Capture the cell that displays the provided text and extract its [X, Y] central coordinate. 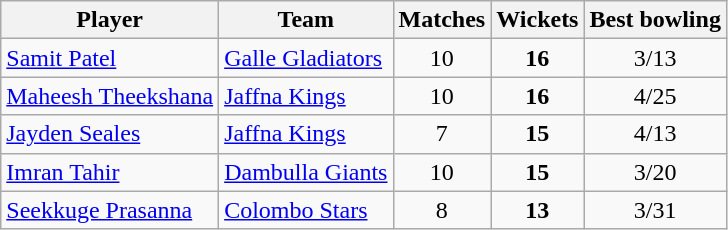
3/31 [655, 210]
Best bowling [655, 20]
Wickets [538, 20]
3/13 [655, 58]
Maheesh Theekshana [110, 96]
8 [442, 210]
Matches [442, 20]
Player [110, 20]
3/20 [655, 172]
Samit Patel [110, 58]
Seekkuge Prasanna [110, 210]
7 [442, 134]
Team [306, 20]
Jayden Seales [110, 134]
13 [538, 210]
Imran Tahir [110, 172]
Dambulla Giants [306, 172]
4/13 [655, 134]
Galle Gladiators [306, 58]
4/25 [655, 96]
Colombo Stars [306, 210]
